Return [X, Y] of the center of cell containing provided text 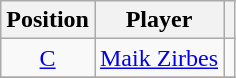
Player [158, 20]
Position [48, 20]
C [48, 58]
Maik Zirbes [158, 58]
